Return (x, y) of the center of cell containing provided text 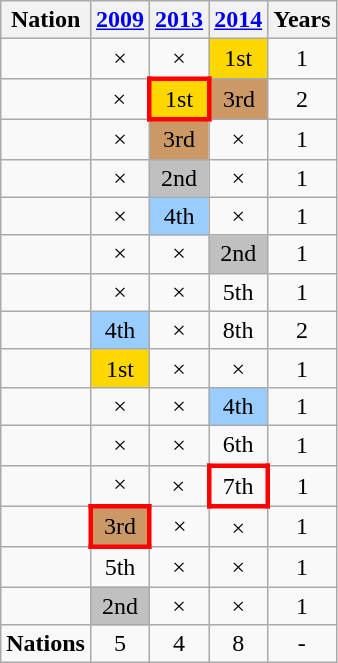
4 (180, 644)
8th (238, 330)
Nations (46, 644)
Nation (46, 20)
6th (238, 445)
8 (238, 644)
5 (120, 644)
7th (238, 486)
2013 (180, 20)
Years (302, 20)
2014 (238, 20)
- (302, 644)
2009 (120, 20)
